From the cell containing the given text, extract its center point as [X, Y] coordinate. 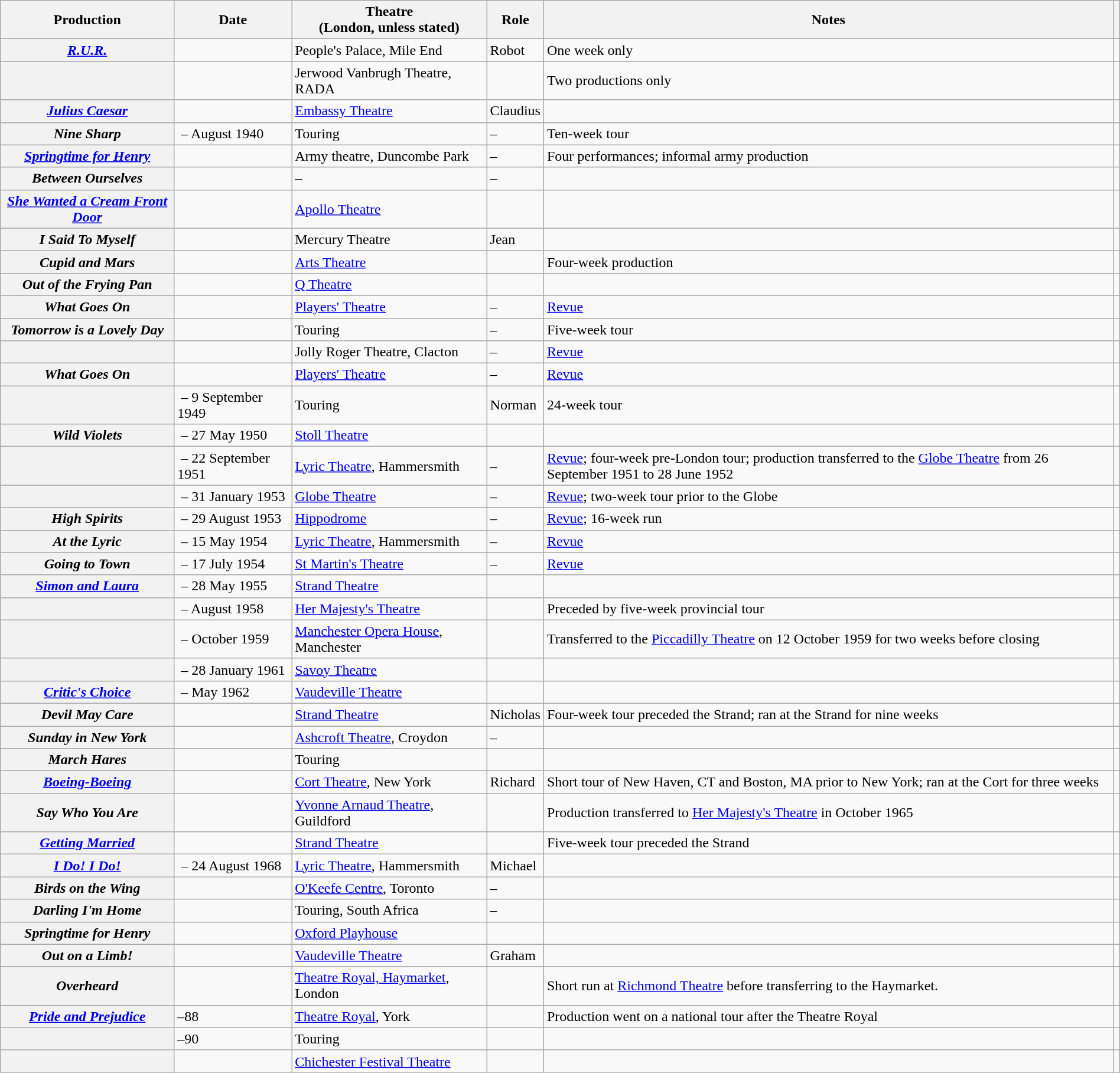
Touring, South Africa [389, 911]
At the Lyric [87, 541]
Oxford Playhouse [389, 933]
Stoll Theatre [389, 435]
Nine Sharp [87, 134]
– 28 May 1955 [233, 586]
– August 1940 [233, 134]
Wild Violets [87, 435]
Her Majesty's Theatre [389, 609]
Theatre(London, unless stated) [389, 20]
Pride and Prejudice [87, 1016]
People's Palace, Mile End [389, 50]
Sunday in New York [87, 737]
One week only [828, 50]
Short run at Richmond Theatre before transferring to the Haymarket. [828, 986]
Out on a Limb! [87, 955]
Getting Married [87, 843]
Darling I'm Home [87, 911]
Cupid and Mars [87, 262]
Q Theatre [389, 284]
Four performances; informal army production [828, 156]
Role [515, 20]
Graham [515, 955]
Claudius [515, 111]
– October 1959 [233, 639]
Notes [828, 20]
Manchester Opera House, Manchester [389, 639]
Preceded by five-week provincial tour [828, 609]
Going to Town [87, 564]
Devil May Care [87, 714]
Richard [515, 782]
O'Keefe Centre, Toronto [389, 888]
Michael [515, 866]
–88 [233, 1016]
Chichester Festival Theatre [389, 1061]
Cort Theatre, New York [389, 782]
Short tour of New Haven, CT and Boston, MA prior to New York; ran at the Cort for three weeks [828, 782]
Ten-week tour [828, 134]
Four-week tour preceded the Strand; ran at the Strand for nine weeks [828, 714]
Nicholas [515, 714]
Tomorrow is a Lovely Day [87, 329]
– 29 August 1953 [233, 519]
Savoy Theatre [389, 669]
– 27 May 1950 [233, 435]
Jerwood Vanbrugh Theatre, RADA [389, 80]
Revue; 16-week run [828, 519]
March Hares [87, 760]
Date [233, 20]
Critic's Choice [87, 692]
– 31 January 1953 [233, 496]
Hippodrome [389, 519]
Jean [515, 239]
Simon and Laura [87, 586]
– August 1958 [233, 609]
Revue; four-week pre-London tour; production transferred to the Globe Theatre from 26 September 1951 to 28 June 1952 [828, 466]
Julius Caesar [87, 111]
Revue; two-week tour prior to the Globe [828, 496]
I Said To Myself [87, 239]
Overheard [87, 986]
Boeing-Boeing [87, 782]
Yvonne Arnaud Theatre, Guildford [389, 813]
– May 1962 [233, 692]
– 22 September 1951 [233, 466]
Five-week tour [828, 329]
Arts Theatre [389, 262]
Mercury Theatre [389, 239]
Production went on a national tour after the Theatre Royal [828, 1016]
Two productions only [828, 80]
Between Ourselves [87, 178]
Ashcroft Theatre, Croydon [389, 737]
– 24 August 1968 [233, 866]
–90 [233, 1039]
Theatre Royal, Haymarket, London [389, 986]
Apollo Theatre [389, 209]
Four-week production [828, 262]
– 17 July 1954 [233, 564]
Production transferred to Her Majesty's Theatre in October 1965 [828, 813]
Transferred to the Piccadilly Theatre on 12 October 1959 for two weeks before closing [828, 639]
Out of the Frying Pan [87, 284]
I Do! I Do! [87, 866]
– 28 January 1961 [233, 669]
Production [87, 20]
Say Who You Are [87, 813]
Theatre Royal, York [389, 1016]
Robot [515, 50]
High Spirits [87, 519]
Embassy Theatre [389, 111]
Five-week tour preceded the Strand [828, 843]
She Wanted a Cream Front Door [87, 209]
Jolly Roger Theatre, Clacton [389, 352]
Globe Theatre [389, 496]
24-week tour [828, 405]
Norman [515, 405]
– 9 September 1949 [233, 405]
St Martin's Theatre [389, 564]
R.U.R. [87, 50]
– 15 May 1954 [233, 541]
Army theatre, Duncombe Park [389, 156]
Birds on the Wing [87, 888]
